Locate the cell with the specified text and output its (x, y) center coordinate. 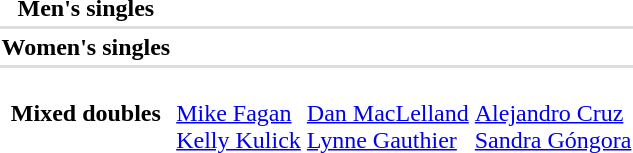
Women's singles (86, 47)
